Output the [x, y] coordinate of the center of the cell containing the given text.  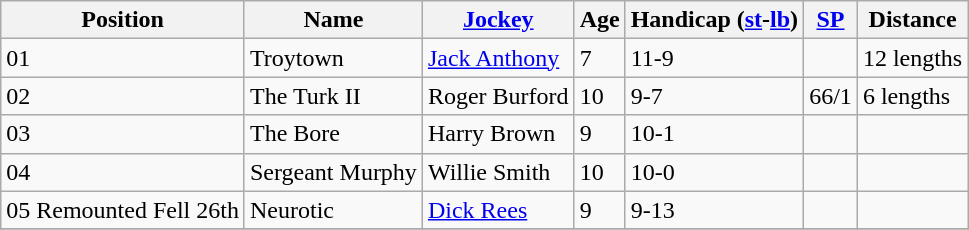
Age [600, 20]
11-9 [714, 58]
10-1 [714, 134]
Position [123, 20]
04 [123, 172]
7 [600, 58]
Roger Burford [498, 96]
Sergeant Murphy [333, 172]
Neurotic [333, 210]
9-13 [714, 210]
Jack Anthony [498, 58]
02 [123, 96]
6 lengths [912, 96]
05 Remounted Fell 26th [123, 210]
Jockey [498, 20]
12 lengths [912, 58]
Name [333, 20]
Harry Brown [498, 134]
The Turk II [333, 96]
03 [123, 134]
Distance [912, 20]
Dick Rees [498, 210]
9-7 [714, 96]
10-0 [714, 172]
66/1 [831, 96]
Troytown [333, 58]
01 [123, 58]
SP [831, 20]
Handicap (st-lb) [714, 20]
Willie Smith [498, 172]
The Bore [333, 134]
